Find where the given text appears and provide that cell's center as (X, Y) coordinate. 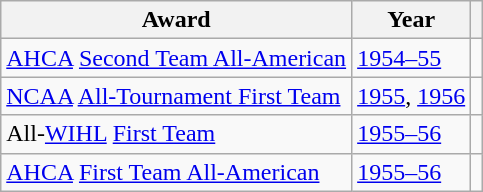
Year (412, 20)
AHCA Second Team All-American (176, 58)
All-WIHL First Team (176, 134)
1955, 1956 (412, 96)
AHCA First Team All-American (176, 172)
Award (176, 20)
1954–55 (412, 58)
NCAA All-Tournament First Team (176, 96)
